Pinpoint the cell where the given text exists, returning its [X, Y] midpoint coordinate. 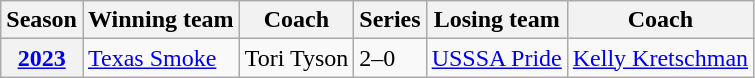
Season [42, 20]
Tori Tyson [296, 58]
2–0 [390, 58]
USSSA Pride [496, 58]
Kelly Kretschman [660, 58]
Texas Smoke [160, 58]
Series [390, 20]
Losing team [496, 20]
2023 [42, 58]
Winning team [160, 20]
